Pinpoint the cell where the given text exists, returning its (x, y) midpoint coordinate. 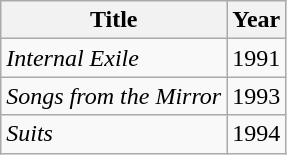
Title (114, 20)
Suits (114, 134)
1993 (256, 96)
1991 (256, 58)
Songs from the Mirror (114, 96)
1994 (256, 134)
Internal Exile (114, 58)
Year (256, 20)
